Detect which cell encompasses the target text, then output its [X, Y] center coordinate. 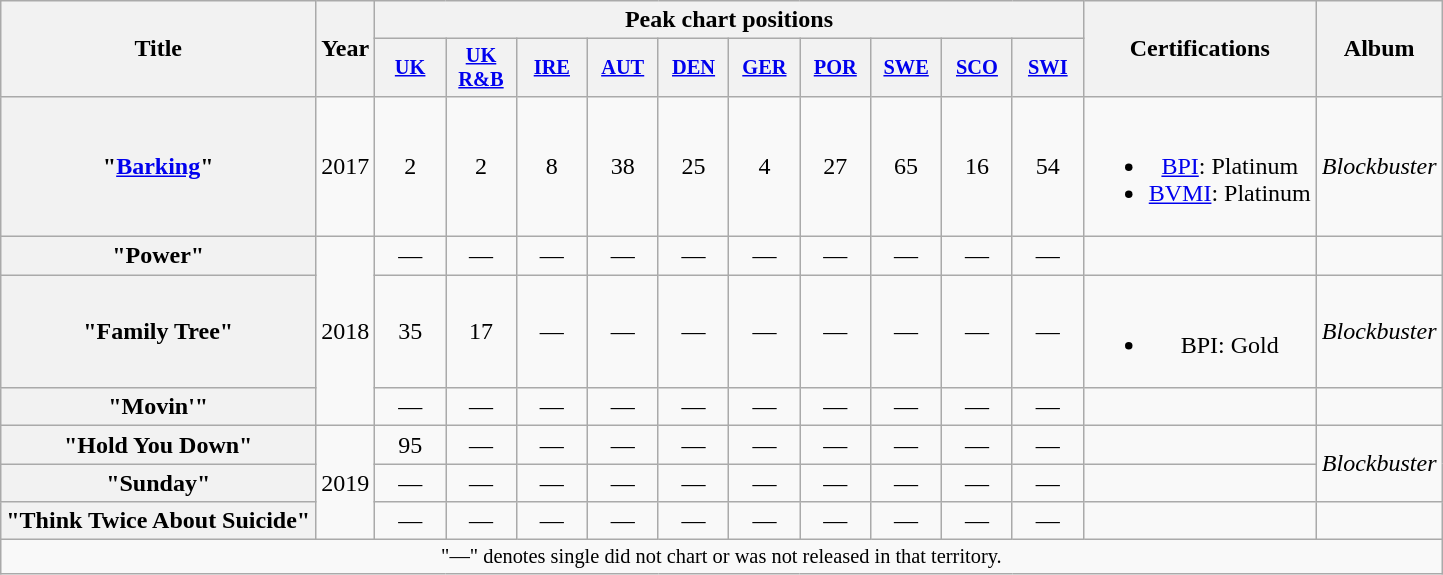
"Family Tree" [158, 332]
65 [906, 166]
"Power" [158, 256]
AUT [622, 68]
Album [1379, 49]
Year [346, 49]
27 [836, 166]
"Barking" [158, 166]
2017 [346, 166]
UK [410, 68]
POR [836, 68]
UKR&B [482, 68]
BPI: Gold [1200, 332]
Title [158, 49]
SCO [978, 68]
38 [622, 166]
"Movin'" [158, 407]
2019 [346, 483]
Certifications [1200, 49]
95 [410, 445]
IRE [552, 68]
GER [764, 68]
54 [1048, 166]
BPI: PlatinumBVMI: Platinum [1200, 166]
DEN [694, 68]
35 [410, 332]
17 [482, 332]
8 [552, 166]
Peak chart positions [730, 20]
"Sunday" [158, 483]
4 [764, 166]
"Think Twice About Suicide" [158, 521]
25 [694, 166]
2018 [346, 332]
"Hold You Down" [158, 445]
"—" denotes single did not chart or was not released in that territory. [722, 557]
SWI [1048, 68]
SWE [906, 68]
16 [978, 166]
